Return [X, Y] of the center of cell containing provided text 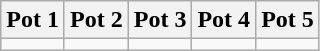
Pot 4 [224, 20]
Pot 1 [33, 20]
Pot 2 [96, 20]
Pot 5 [288, 20]
Pot 3 [160, 20]
